Find where the given text appears and provide that cell's center as [X, Y] coordinate. 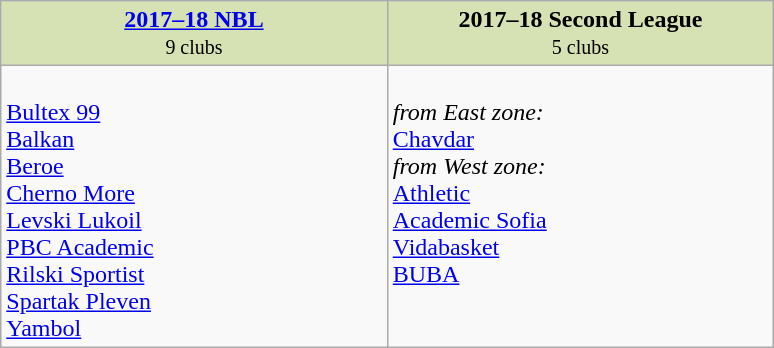
Bultex 99 Balkan Beroe Cherno More Levski Lukoil PBC Academic Rilski Sportist Spartak Pleven Yambol [194, 206]
from East zone: Chavdar from West zone: Athletic Academic Sofia Vidabasket BUBA [580, 206]
2017–18 NBL9 clubs [194, 34]
2017–18 Second League5 clubs [580, 34]
